From the cell containing the given text, extract its center point as (x, y) coordinate. 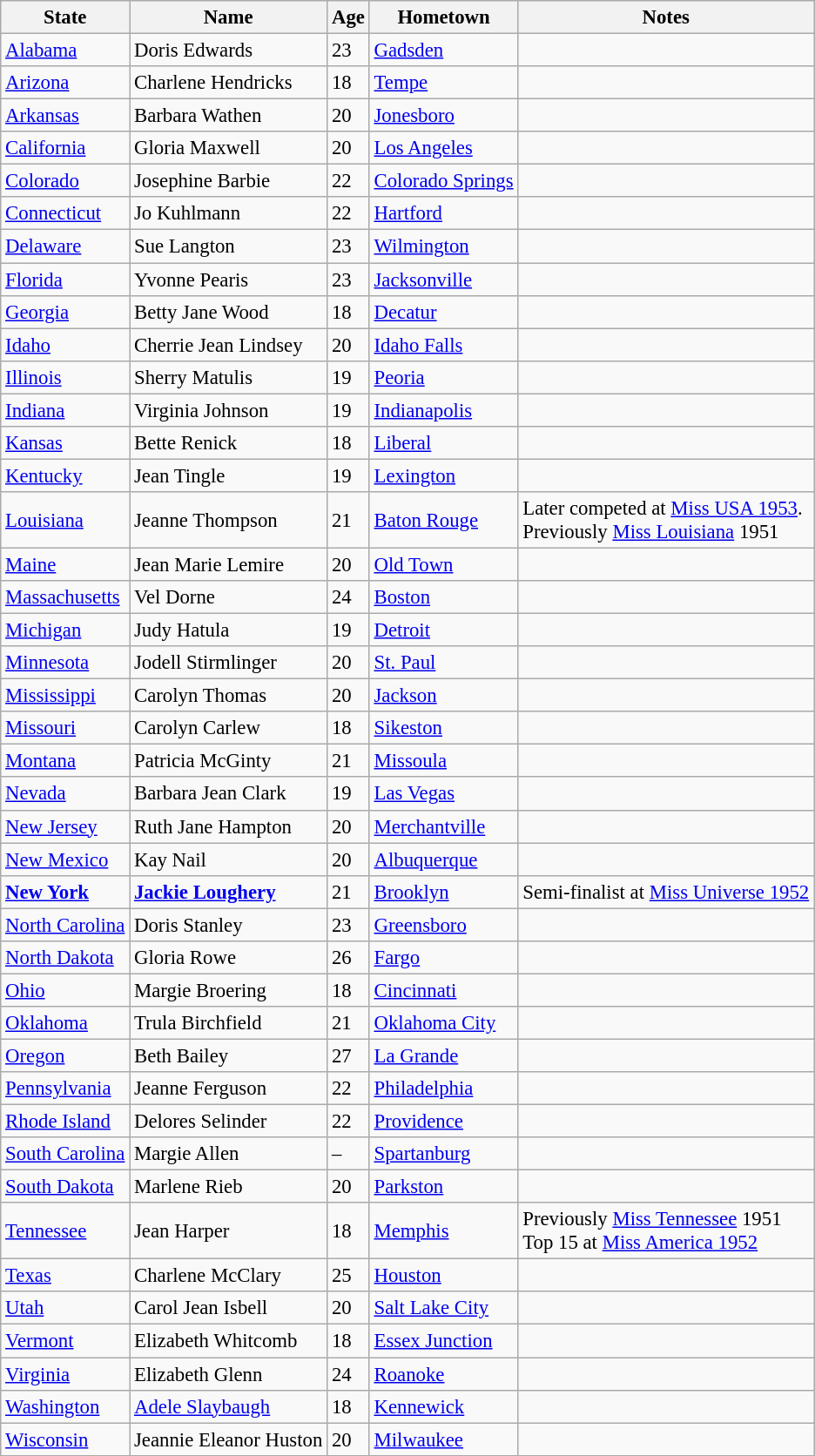
Barbara Jean Clark (228, 794)
Providence (444, 1122)
Missouri (65, 728)
Jean Marie Lemire (228, 564)
Sue Langton (228, 246)
Carol Jean Isbell (228, 1309)
Indiana (65, 410)
Texas (65, 1276)
25 (348, 1276)
North Dakota (65, 958)
Greensboro (444, 925)
Doris Stanley (228, 925)
La Grande (444, 1055)
Maine (65, 564)
Wilmington (444, 246)
Cherrie Jean Lindsey (228, 345)
Detroit (444, 630)
26 (348, 958)
Arizona (65, 83)
Merchantville (444, 826)
Jeanne Thompson (228, 521)
Liberal (444, 443)
Adele Slaybaugh (228, 1406)
Virginia (65, 1374)
Baton Rouge (444, 521)
Delaware (65, 246)
California (65, 148)
Minnesota (65, 663)
Lexington (444, 475)
Jean Tingle (228, 475)
Kay Nail (228, 859)
Mississippi (65, 696)
Michigan (65, 630)
Alabama (65, 51)
Spartanburg (444, 1154)
Utah (65, 1309)
Virginia Johnson (228, 410)
Kentucky (65, 475)
Jean Harper (228, 1231)
Idaho (65, 345)
Louisiana (65, 521)
Age (348, 17)
Jeanne Ferguson (228, 1089)
Pennsylvania (65, 1089)
Ohio (65, 990)
Delores Selinder (228, 1122)
Fargo (444, 958)
Florida (65, 280)
Kansas (65, 443)
Decatur (444, 312)
Illinois (65, 377)
Barbara Wathen (228, 116)
North Carolina (65, 925)
Gloria Maxwell (228, 148)
Jodell Stirmlinger (228, 663)
Philadelphia (444, 1089)
Carolyn Thomas (228, 696)
Judy Hatula (228, 630)
Doris Edwards (228, 51)
Jeannie Eleanor Huston (228, 1439)
Jacksonville (444, 280)
State (65, 17)
Colorado (65, 181)
Yvonne Pearis (228, 280)
Wisconsin (65, 1439)
Salt Lake City (444, 1309)
Jackson (444, 696)
Parkston (444, 1187)
Arkansas (65, 116)
Carolyn Carlew (228, 728)
Essex Junction (444, 1341)
Charlene Hendricks (228, 83)
Elizabeth Whitcomb (228, 1341)
Oregon (65, 1055)
Brooklyn (444, 892)
Connecticut (65, 213)
Oklahoma (65, 1023)
Jonesboro (444, 116)
Margie Broering (228, 990)
Albuquerque (444, 859)
Bette Renick (228, 443)
Marlene Rieb (228, 1187)
Montana (65, 761)
Name (228, 17)
Sherry Matulis (228, 377)
Old Town (444, 564)
South Carolina (65, 1154)
New Mexico (65, 859)
Georgia (65, 312)
Jo Kuhlmann (228, 213)
Later competed at Miss USA 1953.Previously Miss Louisiana 1951 (666, 521)
Roanoke (444, 1374)
Notes (666, 17)
Josephine Barbie (228, 181)
Kennewick (444, 1406)
Nevada (65, 794)
Memphis (444, 1231)
Indianapolis (444, 410)
Washington (65, 1406)
Boston (444, 597)
Beth Bailey (228, 1055)
Missoula (444, 761)
Rhode Island (65, 1122)
Milwaukee (444, 1439)
– (348, 1154)
Elizabeth Glenn (228, 1374)
Tempe (444, 83)
Gadsden (444, 51)
Cincinnati (444, 990)
Jackie Loughery (228, 892)
Margie Allen (228, 1154)
Charlene McClary (228, 1276)
Las Vegas (444, 794)
Tennessee (65, 1231)
Colorado Springs (444, 181)
Peoria (444, 377)
New Jersey (65, 826)
Los Angeles (444, 148)
Betty Jane Wood (228, 312)
Patricia McGinty (228, 761)
Previously Miss Tennessee 1951Top 15 at Miss America 1952 (666, 1231)
Gloria Rowe (228, 958)
Oklahoma City (444, 1023)
Ruth Jane Hampton (228, 826)
Idaho Falls (444, 345)
Vermont (65, 1341)
Massachusetts (65, 597)
St. Paul (444, 663)
New York (65, 892)
Vel Dorne (228, 597)
Trula Birchfield (228, 1023)
Houston (444, 1276)
South Dakota (65, 1187)
Hartford (444, 213)
27 (348, 1055)
Semi-finalist at Miss Universe 1952 (666, 892)
Hometown (444, 17)
Sikeston (444, 728)
